Capture the cell that displays the provided text and extract its [x, y] central coordinate. 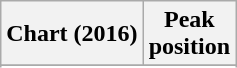
Chart (2016) [72, 34]
Peak position [189, 34]
